Pinpoint the cell where the given text exists, returning its (x, y) midpoint coordinate. 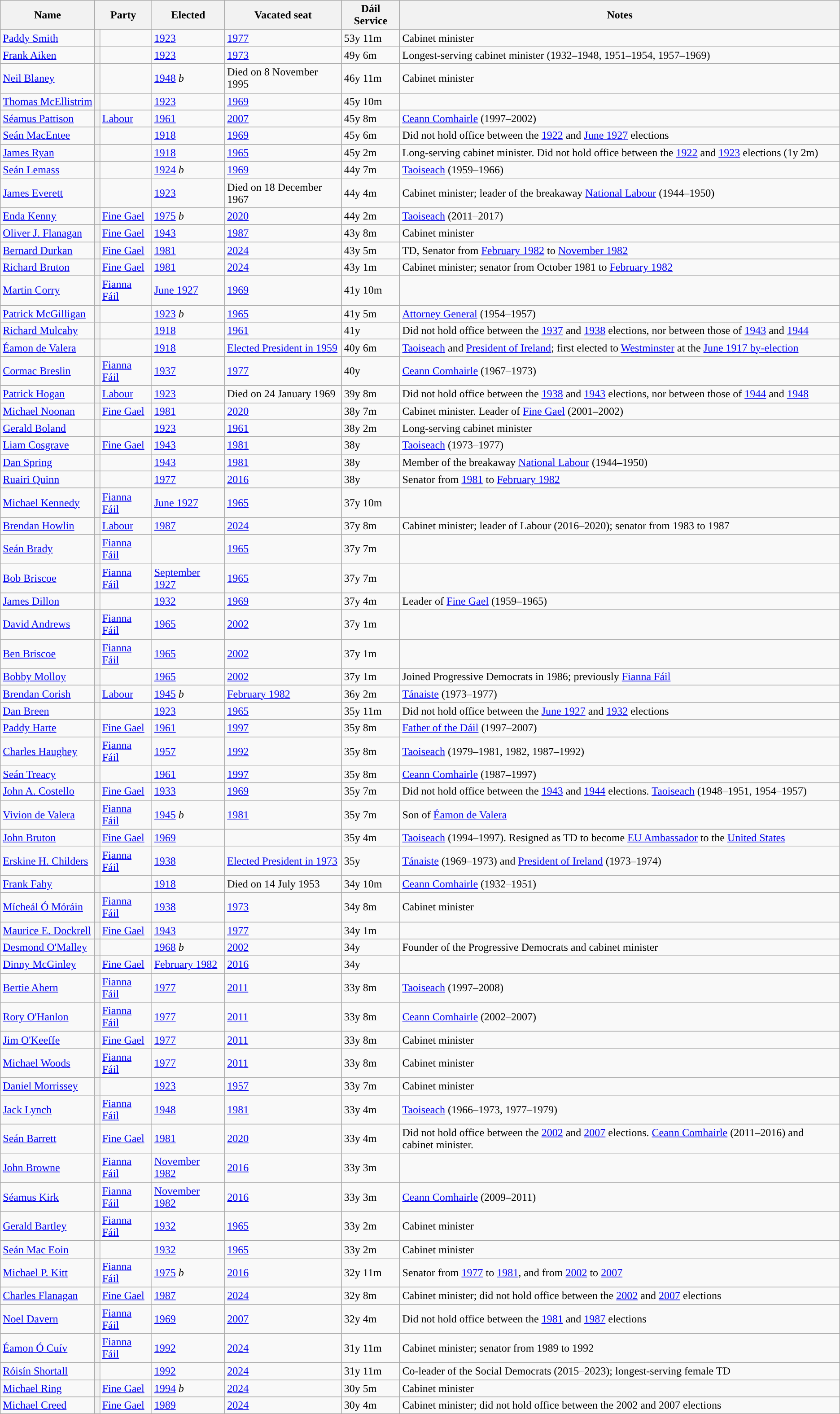
James Everett (48, 193)
43y 8m (371, 233)
45y 8m (371, 119)
Dinny McGinley (48, 965)
Taoiseach (1997–2008) (620, 988)
Did not hold office between the 1938 and 1943 elections, nor between those of 1944 and 1948 (620, 394)
Taoiseach (1959–1966) (620, 170)
32y 4m (371, 1319)
Attorney General (1954–1957) (620, 314)
37y 10m (371, 503)
Father of the Dáil (1997–2007) (620, 728)
Elected President in 1973 (284, 861)
Did not hold office between the June 1927 and 1932 elections (620, 711)
39y 8m (371, 394)
Taoiseach (1973–1977) (620, 445)
Cabinet minister; leader of Labour (2016–2020); senator from 1983 to 1987 (620, 526)
41y 5m (371, 314)
Cabinet minister; senator from October 1981 to February 1982 (620, 268)
45y 10m (371, 101)
1968 b (188, 948)
Maurice E. Dockrell (48, 931)
Michael Kennedy (48, 503)
Jack Lynch (48, 1110)
Ceann Comhairle (1932–1951) (620, 884)
Paddy Smith (48, 38)
Frank Fahy (48, 884)
1989 (188, 1405)
34y 1m (371, 931)
1923 b (188, 314)
Séamus Kirk (48, 1197)
30y 5m (371, 1388)
32y 11m (371, 1272)
Tánaiste (1973–1977) (620, 694)
Vivion de Valera (48, 814)
Died on 18 December 1967 (284, 193)
Charles Haughey (48, 751)
September 1927 (188, 578)
Ben Briscoe (48, 654)
John Bruton (48, 838)
Martin Corry (48, 291)
Michael Creed (48, 1405)
1933 (188, 791)
Senator from 1977 to 1981, and from 2002 to 2007 (620, 1272)
John Browne (48, 1168)
Brendan Howlin (48, 526)
Bertie Ahern (48, 988)
Co-leader of the Social Democrats (2015–2023); longest-serving female TD (620, 1371)
35y (371, 861)
53y 11m (371, 38)
Did not hold office between the 1937 and 1938 elections, nor between those of 1943 and 1944 (620, 331)
Did not hold office between the 1943 and 1944 elections. Taoiseach (1948–1951, 1954–1957) (620, 791)
36y 2m (371, 694)
49y 6m (371, 55)
Bob Briscoe (48, 578)
Member of the breakaway National Labour (1944–1950) (620, 462)
Enda Kenny (48, 216)
Gerald Boland (48, 428)
40y 6m (371, 348)
Name (48, 15)
Michael Ring (48, 1388)
Noel Davern (48, 1319)
Séamus Pattison (48, 119)
44y 4m (371, 193)
Dan Breen (48, 711)
Ceann Comhairle (1987–1997) (620, 774)
Long-serving cabinet minister (620, 428)
Taoiseach (2011–2017) (620, 216)
Bobby Molloy (48, 677)
Ceann Comhairle (1997–2002) (620, 119)
Did not hold office between the 2002 and 2007 elections. Ceann Comhairle (2011–2016) and cabinet minister. (620, 1138)
David Andrews (48, 625)
Died on 14 July 1953 (284, 884)
Seán Brady (48, 549)
Jim O'Keeffe (48, 1040)
Seán Mac Eoin (48, 1249)
1948 b (188, 78)
Seán Barrett (48, 1138)
Richard Bruton (48, 268)
Taoiseach (1966–1973, 1977–1979) (620, 1110)
John A. Costello (48, 791)
35y 4m (371, 838)
32y 8m (371, 1295)
Patrick Hogan (48, 394)
34y 10m (371, 884)
Mícheál Ó Móráin (48, 907)
Senator from 1981 to February 1982 (620, 479)
38y 2m (371, 428)
Son of Éamon de Valera (620, 814)
37y 8m (371, 526)
Seán Treacy (48, 774)
Róisín Shortall (48, 1371)
Did not hold office between the 1981 and 1987 elections (620, 1319)
Taoiseach (1994–1997). Resigned as TD to become EU Ambassador to the United States (620, 838)
Charles Flanagan (48, 1295)
Seán Lemass (48, 170)
38y 7m (371, 411)
40y (371, 371)
Michael Noonan (48, 411)
Leader of Fine Gael (1959–1965) (620, 602)
44y 2m (371, 216)
Brendan Corish (48, 694)
Died on 24 January 1969 (284, 394)
45y 2m (371, 153)
Éamon Ó Cuív (48, 1348)
1924 b (188, 170)
Tánaiste (1969–1973) and President of Ireland (1973–1974) (620, 861)
Dáil Service (371, 15)
Gerald Bartley (48, 1226)
Taoiseach and President of Ireland; first elected to Westminster at the June 1917 by-election (620, 348)
1994 b (188, 1388)
Michael Woods (48, 1063)
Notes (620, 15)
Neil Blaney (48, 78)
Longest-serving cabinet minister (1932–1948, 1951–1954, 1957–1969) (620, 55)
Ruairi Quinn (48, 479)
46y 11m (371, 78)
Founder of the Progressive Democrats and cabinet minister (620, 948)
Party (123, 15)
Paddy Harte (48, 728)
Joined Progressive Democrats in 1986; previously Fianna Fáil (620, 677)
41y 10m (371, 291)
Rory O'Hanlon (48, 1017)
Did not hold office between the 1922 and June 1927 elections (620, 136)
Ceann Comhairle (1967–1973) (620, 371)
43y 1m (371, 268)
Elected President in 1959 (284, 348)
Éamon de Valera (48, 348)
Erskine H. Childers (48, 861)
34y 8m (371, 907)
Died on 8 November 1995 (284, 78)
Desmond O'Malley (48, 948)
35y 11m (371, 711)
Ceann Comhairle (2009–2011) (620, 1197)
Dan Spring (48, 462)
Cabinet minister. Leader of Fine Gael (2001–2002) (620, 411)
James Ryan (48, 153)
James Dillon (48, 602)
Richard Mulcahy (48, 331)
41y (371, 331)
30y 4m (371, 1405)
Seán MacEntee (48, 136)
Cormac Breslin (48, 371)
45y 6m (371, 136)
Thomas McEllistrim (48, 101)
Cabinet minister; senator from 1989 to 1992 (620, 1348)
Ceann Comhairle (2002–2007) (620, 1017)
Cabinet minister; leader of the breakaway National Labour (1944–1950) (620, 193)
37y 4m (371, 602)
Michael P. Kitt (48, 1272)
Patrick McGilligan (48, 314)
Oliver J. Flanagan (48, 233)
33y 7m (371, 1086)
Liam Cosgrave (48, 445)
Daniel Morrissey (48, 1086)
Frank Aiken (48, 55)
Long-serving cabinet minister. Did not hold office between the 1922 and 1923 elections (1y 2m) (620, 153)
1937 (188, 371)
Bernard Durkan (48, 250)
1948 (188, 1110)
TD, Senator from February 1982 to November 1982 (620, 250)
Elected (188, 15)
Vacated seat (284, 15)
Taoiseach (1979–1981, 1982, 1987–1992) (620, 751)
44y 7m (371, 170)
43y 5m (371, 250)
